For the text-containing cell, return its midpoint in (X, Y) coordinate format. 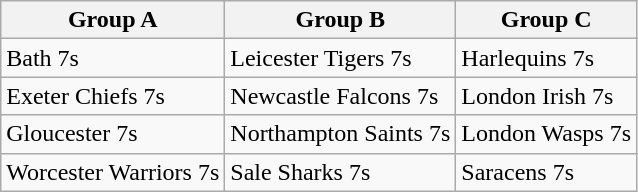
Sale Sharks 7s (340, 172)
London Irish 7s (546, 96)
Saracens 7s (546, 172)
Bath 7s (113, 58)
Exeter Chiefs 7s (113, 96)
London Wasps 7s (546, 134)
Worcester Warriors 7s (113, 172)
Group A (113, 20)
Gloucester 7s (113, 134)
Northampton Saints 7s (340, 134)
Group C (546, 20)
Harlequins 7s (546, 58)
Leicester Tigers 7s (340, 58)
Group B (340, 20)
Newcastle Falcons 7s (340, 96)
